Output the (x, y) coordinate of the center of the cell containing the given text.  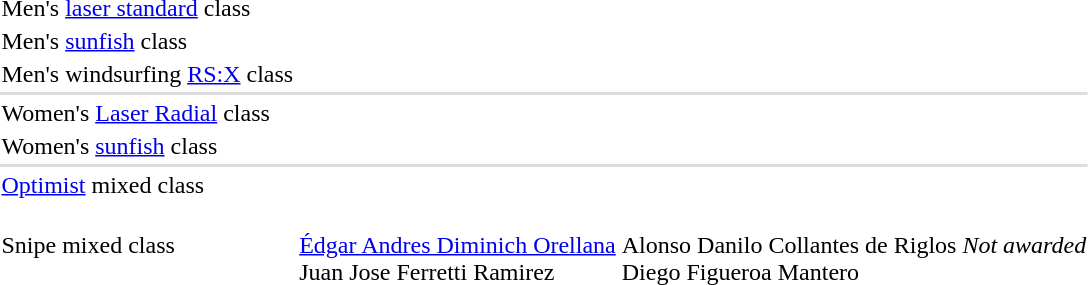
Men's sunfish class (148, 41)
Optimist mixed class (148, 185)
Women's sunfish class (148, 146)
Women's Laser Radial class (148, 113)
Men's windsurfing RS:X class (148, 74)
